Locate the cell with the specified text and output its [X, Y] center coordinate. 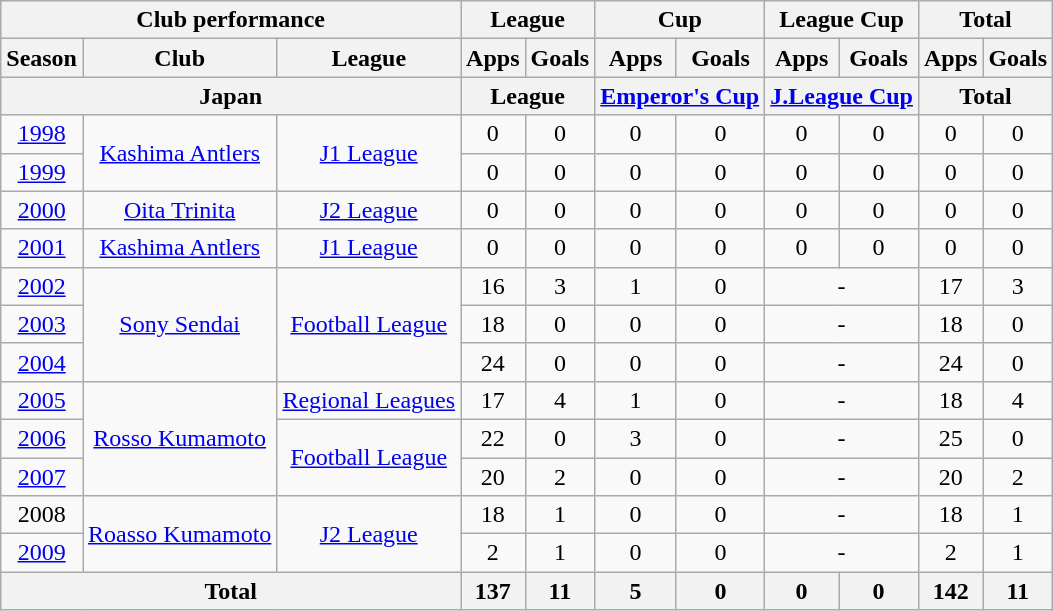
22 [493, 438]
Rosso Kumamoto [179, 438]
2005 [42, 400]
1999 [42, 172]
2009 [42, 553]
J.League Cup [842, 96]
Club performance [231, 20]
1998 [42, 134]
Roasso Kumamoto [179, 534]
2002 [42, 286]
2007 [42, 477]
2004 [42, 362]
2001 [42, 248]
2000 [42, 210]
5 [636, 591]
142 [950, 591]
Regional Leagues [369, 400]
2008 [42, 515]
Cup [680, 20]
25 [950, 438]
Oita Trinita [179, 210]
League Cup [842, 20]
Club [179, 58]
Emperor's Cup [680, 96]
2006 [42, 438]
Season [42, 58]
16 [493, 286]
137 [493, 591]
Sony Sendai [179, 324]
Japan [231, 96]
2003 [42, 324]
